From the cell containing the given text, extract its center point as (X, Y) coordinate. 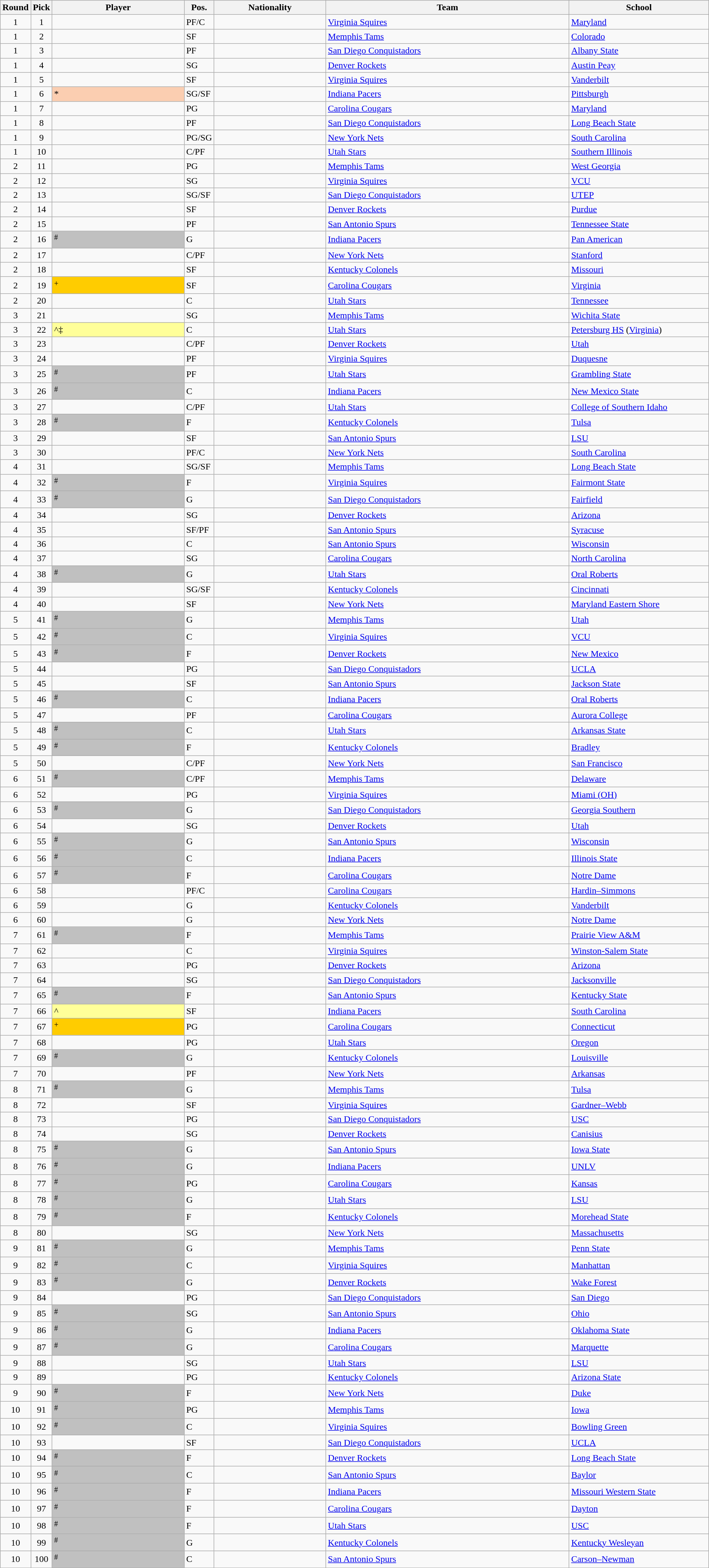
Penn State (639, 1248)
Maryland Eastern Shore (639, 604)
Tennessee State (639, 224)
Tennessee (639, 301)
97 (41, 1509)
Fairmont State (639, 483)
48 (41, 731)
Gardner–Webb (639, 1105)
37 (41, 559)
West Georgia (639, 166)
74 (41, 1134)
Stanford (639, 255)
Grambling State (639, 374)
79 (41, 1217)
69 (41, 1058)
Canisius (639, 1134)
95 (41, 1475)
19 (41, 285)
Virginia (639, 285)
Hardin–Simmons (639, 891)
San Diego (639, 1298)
89 (41, 1377)
Petersburg HS (Virginia) (639, 330)
25 (41, 374)
45 (41, 684)
Syracuse (639, 529)
27 (41, 407)
Kentucky State (639, 996)
Iowa (639, 1410)
Colorado (639, 36)
Bradley (639, 747)
88 (41, 1363)
64 (41, 980)
21 (41, 315)
Louisville (639, 1058)
North Carolina (639, 559)
28 (41, 422)
44 (41, 669)
SF/PF (199, 529)
87 (41, 1347)
96 (41, 1491)
78 (41, 1200)
55 (41, 841)
42 (41, 637)
13 (41, 195)
76 (41, 1166)
Delaware (639, 779)
17 (41, 255)
35 (41, 529)
70 (41, 1074)
36 (41, 544)
46 (41, 699)
43 (41, 653)
Morehead State (639, 1217)
57 (41, 875)
30 (41, 452)
26 (41, 391)
UNLV (639, 1166)
58 (41, 891)
Oregon (639, 1042)
51 (41, 779)
Manhattan (639, 1266)
UTEP (639, 195)
Cincinnati (639, 590)
Team (447, 8)
Pick (41, 8)
71 (41, 1090)
18 (41, 269)
16 (41, 239)
49 (41, 747)
82 (41, 1266)
92 (41, 1427)
73 (41, 1119)
Dayton (639, 1509)
^ (118, 1011)
Arizona State (639, 1377)
29 (41, 438)
Bowling Green (639, 1427)
12 (41, 181)
Kansas (639, 1183)
Wichita State (639, 315)
56 (41, 859)
59 (41, 905)
41 (41, 620)
Georgia Southern (639, 810)
Ohio (639, 1313)
93 (41, 1442)
60 (41, 920)
Jackson State (639, 684)
Pittsburgh (639, 94)
80 (41, 1233)
77 (41, 1183)
83 (41, 1282)
54 (41, 826)
22 (41, 330)
32 (41, 483)
47 (41, 715)
84 (41, 1298)
39 (41, 590)
86 (41, 1330)
Duke (639, 1393)
52 (41, 794)
San Francisco (639, 763)
50 (41, 763)
Missouri (639, 269)
Prairie View A&M (639, 935)
67 (41, 1027)
66 (41, 1011)
23 (41, 344)
Austin Peay (639, 65)
99 (41, 1542)
Duquesne (639, 358)
65 (41, 996)
24 (41, 358)
11 (41, 166)
New Mexico (639, 653)
62 (41, 951)
Illinois State (639, 859)
61 (41, 935)
Wake Forest (639, 1282)
Carson–Newman (639, 1560)
75 (41, 1150)
31 (41, 467)
Southern Illinois (639, 152)
91 (41, 1410)
40 (41, 604)
Oklahoma State (639, 1330)
94 (41, 1458)
68 (41, 1042)
Arkansas (639, 1074)
Round (16, 8)
38 (41, 574)
College of Southern Idaho (639, 407)
Missouri Western State (639, 1491)
63 (41, 966)
Winston-Salem State (639, 951)
34 (41, 515)
School (639, 8)
Arkansas State (639, 731)
98 (41, 1526)
Iowa State (639, 1150)
* (118, 94)
90 (41, 1393)
Player (118, 8)
Fairfield (639, 499)
Miami (OH) (639, 794)
Pan American (639, 239)
Massachusetts (639, 1233)
Purdue (639, 210)
Aurora College (639, 715)
53 (41, 810)
81 (41, 1248)
15 (41, 224)
Jacksonville (639, 980)
Marquette (639, 1347)
85 (41, 1313)
Connecticut (639, 1027)
Kentucky Wesleyan (639, 1542)
100 (41, 1560)
72 (41, 1105)
Baylor (639, 1475)
20 (41, 301)
^‡ (118, 330)
33 (41, 499)
New Mexico State (639, 391)
Albany State (639, 51)
PG/SG (199, 137)
14 (41, 210)
Nationality (270, 8)
Pos. (199, 8)
